Determine the (x, y) coordinate at the center of the cell enclosing the given text.  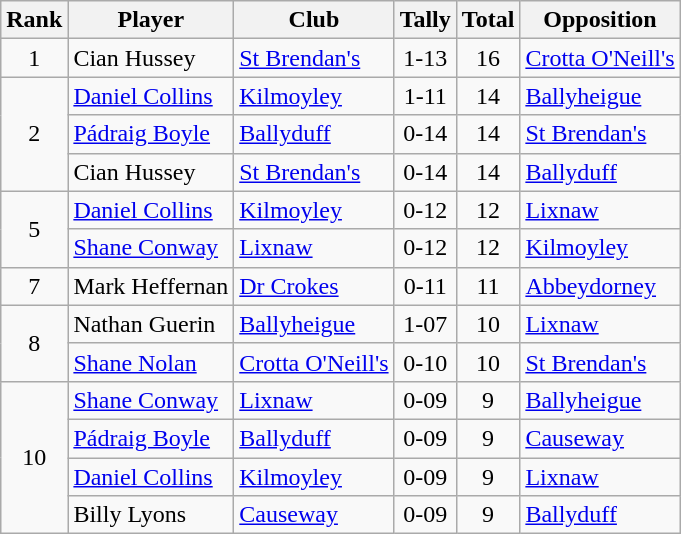
Rank (34, 20)
Tally (425, 20)
Opposition (600, 20)
11 (488, 286)
Shane Nolan (151, 362)
2 (34, 134)
Nathan Guerin (151, 324)
7 (34, 286)
1-11 (425, 96)
8 (34, 343)
Mark Heffernan (151, 286)
5 (34, 229)
Club (314, 20)
Player (151, 20)
16 (488, 58)
1-13 (425, 58)
Dr Crokes (314, 286)
Billy Lyons (151, 515)
Abbeydorney (600, 286)
0-10 (425, 362)
Total (488, 20)
1 (34, 58)
1-07 (425, 324)
0-11 (425, 286)
